Search for the cell housing the specified text and yield its (X, Y) center coordinate. 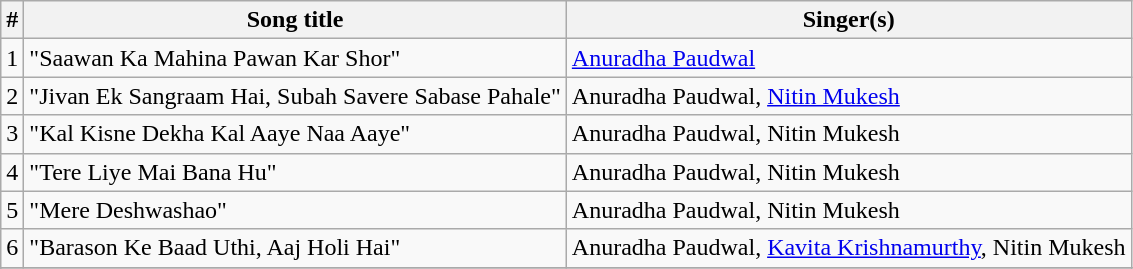
6 (12, 248)
Anuradha Paudwal, Kavita Krishnamurthy, Nitin Mukesh (848, 248)
2 (12, 96)
4 (12, 172)
Anuradha Paudwal (848, 58)
Singer(s) (848, 20)
"Mere Deshwashao" (296, 210)
5 (12, 210)
"Tere Liye Mai Bana Hu" (296, 172)
# (12, 20)
"Jivan Ek Sangraam Hai, Subah Savere Sabase Pahale" (296, 96)
"Kal Kisne Dekha Kal Aaye Naa Aaye" (296, 134)
1 (12, 58)
"Saawan Ka Mahina Pawan Kar Shor" (296, 58)
Song title (296, 20)
"Barason Ke Baad Uthi, Aaj Holi Hai" (296, 248)
3 (12, 134)
